Return the (x, y) coordinate for the center point of the cell that contains the specified text.  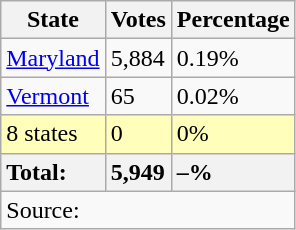
65 (138, 96)
0 (138, 134)
Percentage (233, 20)
Source: (148, 210)
5,949 (138, 172)
Maryland (53, 58)
0% (233, 134)
0.02% (233, 96)
Total: (53, 172)
State (53, 20)
5,884 (138, 58)
Vermont (53, 96)
Votes (138, 20)
0.19% (233, 58)
8 states (53, 134)
–% (233, 172)
